Provide the (x, y) coordinate of the cell's center where the given text is located.  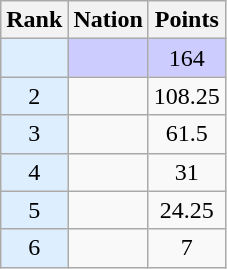
Points (186, 20)
Nation (108, 20)
6 (34, 248)
61.5 (186, 134)
31 (186, 172)
Rank (34, 20)
7 (186, 248)
4 (34, 172)
3 (34, 134)
164 (186, 58)
5 (34, 210)
24.25 (186, 210)
2 (34, 96)
108.25 (186, 96)
